Output the [x, y] coordinate of the center of the cell containing the given text.  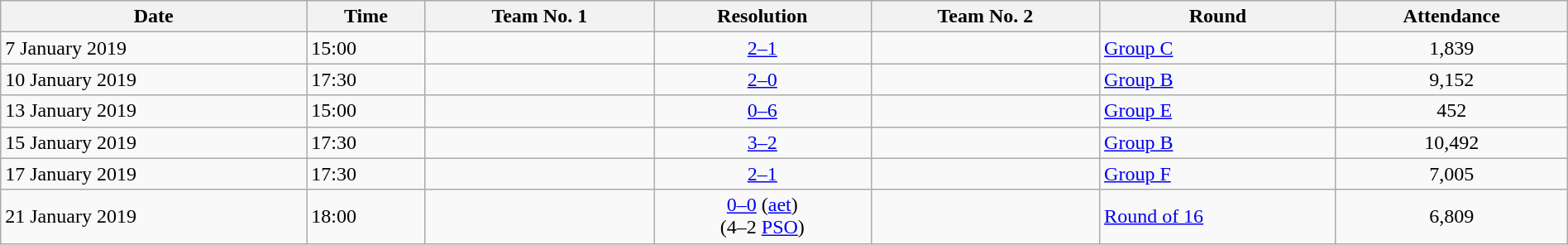
Group C [1218, 48]
3–2 [762, 142]
7,005 [1451, 174]
2–0 [762, 79]
9,152 [1451, 79]
0–6 [762, 111]
6,809 [1451, 217]
18:00 [366, 217]
13 January 2019 [154, 111]
0–0 (aet)(4–2 PSO) [762, 217]
452 [1451, 111]
Date [154, 17]
Time [366, 17]
17 January 2019 [154, 174]
Resolution [762, 17]
Group E [1218, 111]
10 January 2019 [154, 79]
Round [1218, 17]
Round of 16 [1218, 217]
Group F [1218, 174]
21 January 2019 [154, 217]
Attendance [1451, 17]
15 January 2019 [154, 142]
Team No. 1 [539, 17]
Team No. 2 [986, 17]
7 January 2019 [154, 48]
1,839 [1451, 48]
10,492 [1451, 142]
